Detect which cell encompasses the target text, then output its [X, Y] center coordinate. 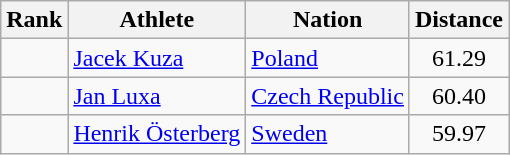
Sweden [328, 134]
61.29 [458, 58]
59.97 [458, 134]
Jacek Kuza [157, 58]
Henrik Österberg [157, 134]
Athlete [157, 20]
Jan Luxa [157, 96]
Rank [34, 20]
Distance [458, 20]
Poland [328, 58]
60.40 [458, 96]
Nation [328, 20]
Czech Republic [328, 96]
